Detect which cell encompasses the target text, then output its [x, y] center coordinate. 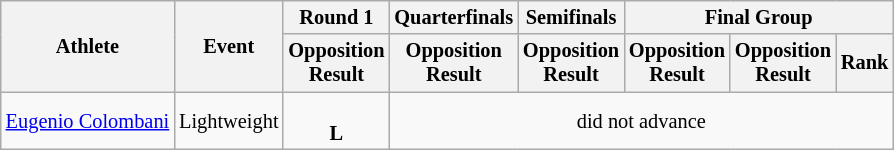
Semifinals [571, 17]
Quarterfinals [454, 17]
did not advance [641, 121]
Rank [864, 63]
Athlete [88, 46]
Final Group [758, 17]
Event [228, 46]
Round 1 [336, 17]
Lightweight [228, 121]
Eugenio Colombani [88, 121]
L [336, 121]
